Find where the given text appears and provide that cell's center as (x, y) coordinate. 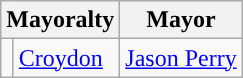
Mayoralty (60, 20)
Mayor (181, 20)
Jason Perry (181, 58)
Croydon (66, 58)
